Extract the (X, Y) coordinate from the center of the cell holding the provided text.  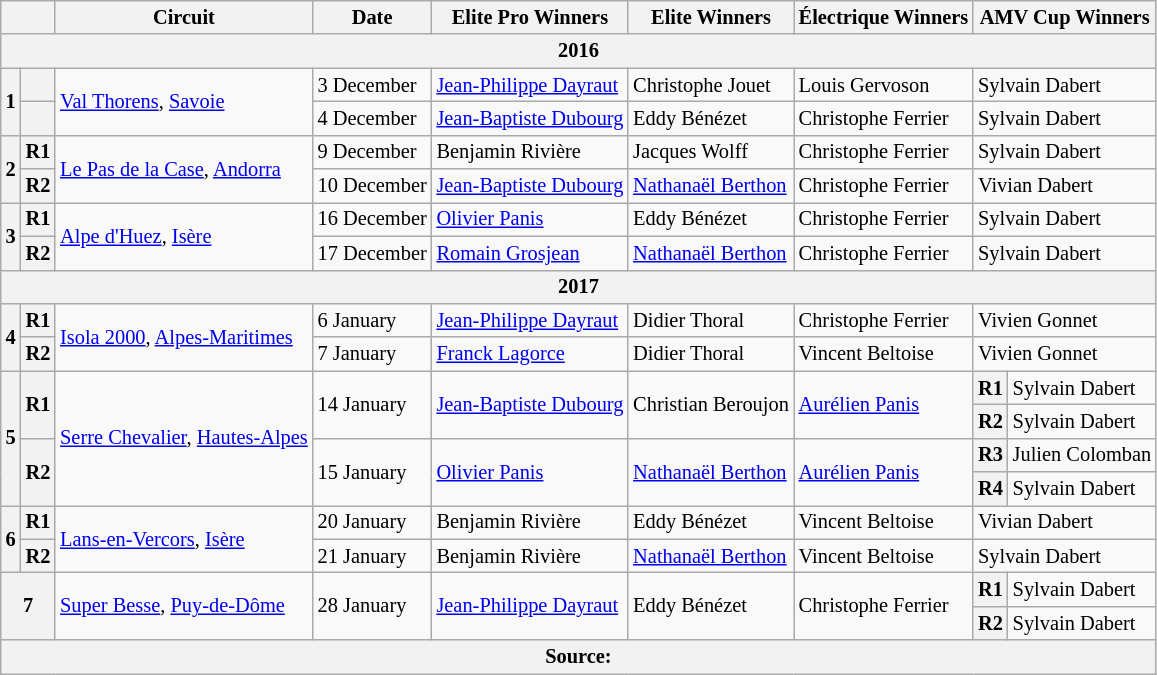
28 January (372, 606)
16 December (372, 219)
1 (11, 102)
9 December (372, 152)
14 January (372, 404)
Circuit (184, 17)
21 January (372, 556)
Julien Colomban (1082, 455)
5 (11, 438)
3 December (372, 85)
Elite Winners (710, 17)
4 (11, 336)
17 December (372, 253)
AMV Cup Winners (1064, 17)
20 January (372, 522)
R3 (990, 455)
Christian Beroujon (710, 404)
Christophe Jouet (710, 85)
Romain Grosjean (530, 253)
Date (372, 17)
4 December (372, 118)
Franck Lagorce (530, 354)
Alpe d'Huez, Isère (184, 236)
10 December (372, 186)
15 January (372, 472)
Le Pas de la Case, Andorra (184, 168)
2017 (578, 287)
Électrique Winners (884, 17)
6 January (372, 320)
Source: (578, 657)
Elite Pro Winners (530, 17)
Isola 2000, Alpes-Maritimes (184, 336)
Val Thorens, Savoie (184, 102)
Super Besse, Puy-de-Dôme (184, 606)
Serre Chevalier, Hautes-Alpes (184, 438)
R4 (990, 489)
6 (11, 538)
Louis Gervoson (884, 85)
2016 (578, 51)
7 (28, 606)
3 (11, 236)
Lans-en-Vercors, Isère (184, 538)
7 January (372, 354)
Jacques Wolff (710, 152)
2 (11, 168)
